Search for the cell housing the specified text and yield its (x, y) center coordinate. 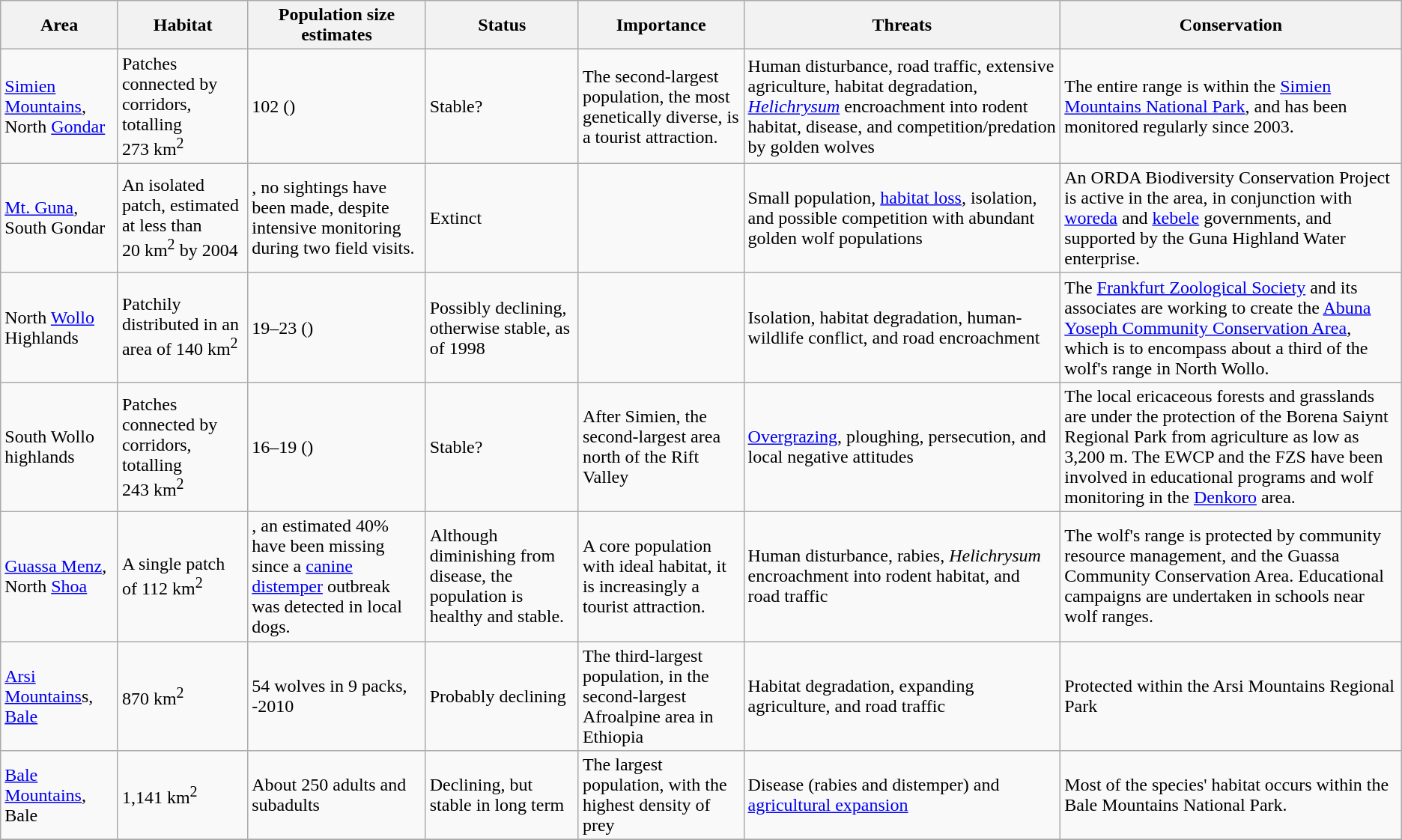
About 250 adults and subadults (337, 795)
19–23 () (337, 327)
Simien Mountains, North Gondar (60, 106)
Threats (902, 25)
Habitat (183, 25)
Disease (rabies and distemper) and agricultural expansion (902, 795)
Importance (661, 25)
Although diminishing from disease, the population is healthy and stable. (502, 576)
The entire range is within the Simien Mountains National Park, and has been monitored regularly since 2003. (1231, 106)
Arsi Mountainss, Bale (60, 696)
870 km2 (183, 696)
Protected within the Arsi Mountains Regional Park (1231, 696)
The second-largest population, the most genetically diverse, is a tourist attraction. (661, 106)
Declining, but stable in long term (502, 795)
South Wollo highlands (60, 446)
Overgrazing, ploughing, persecution, and local negative attitudes (902, 446)
Mt. Guna, South Gondar (60, 218)
Population size estimates (337, 25)
Extinct (502, 218)
Isolation, habitat degradation, human-wildlife conflict, and road encroachment (902, 327)
16–19 () (337, 446)
Guassa Menz, North Shoa (60, 576)
Possibly declining, otherwise stable, as of 1998 (502, 327)
Patches connected by corridors, totalling 243 km2 (183, 446)
North Wollo Highlands (60, 327)
, no sightings have been made, despite intensive monitoring during two field visits. (337, 218)
, an estimated 40% have been missing since a canine distemper outbreak was detected in local dogs. (337, 576)
Bale Mountains, Bale (60, 795)
The largest population, with the highest density of prey (661, 795)
The third-largest population, in the second-largest Afroalpine area in Ethiopia (661, 696)
After Simien, the second-largest area north of the Rift Valley (661, 446)
A single patch of 112 km2 (183, 576)
Patches connected by corridors, totalling 273 km2 (183, 106)
A core population with ideal habitat, it is increasingly a tourist attraction. (661, 576)
Human disturbance, rabies, Helichrysum encroachment into rodent habitat, and road traffic (902, 576)
Small population, habitat loss, isolation, and possible competition with abundant golden wolf populations (902, 218)
An isolated patch, estimated at less than 20 km2 by 2004 (183, 218)
Area (60, 25)
Most of the species' habitat occurs within the Bale Mountains National Park. (1231, 795)
54 wolves in 9 packs, -2010 (337, 696)
Status (502, 25)
102 () (337, 106)
Probably declining (502, 696)
Patchily distributed in an area of 140 km2 (183, 327)
Conservation (1231, 25)
1,141 km2 (183, 795)
Habitat degradation, expanding agriculture, and road traffic (902, 696)
